From the cell containing the given text, extract its center point as (X, Y) coordinate. 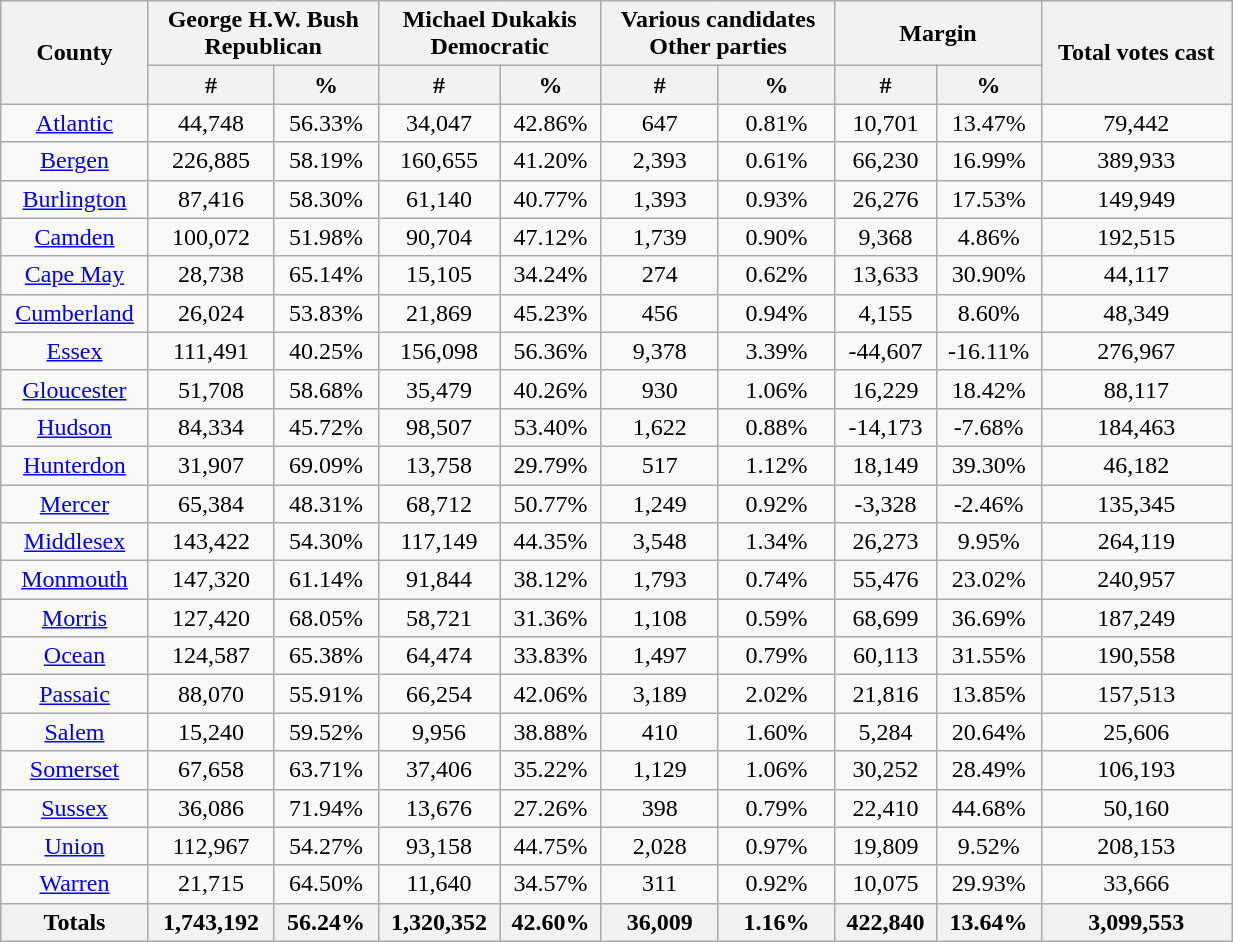
34,047 (439, 123)
3.39% (776, 351)
264,119 (1136, 542)
91,844 (439, 580)
45.72% (326, 427)
135,345 (1136, 503)
156,098 (439, 351)
3,548 (660, 542)
48,349 (1136, 313)
33.83% (550, 656)
18,149 (886, 465)
34.24% (550, 275)
1,249 (660, 503)
Morris (74, 618)
44.35% (550, 542)
930 (660, 389)
54.27% (326, 846)
40.77% (550, 199)
58.68% (326, 389)
93,158 (439, 846)
56.36% (550, 351)
Union (74, 846)
1,622 (660, 427)
31.55% (988, 656)
100,072 (211, 237)
25,606 (1136, 732)
16,229 (886, 389)
Essex (74, 351)
0.97% (776, 846)
56.24% (326, 922)
44.75% (550, 846)
2,393 (660, 161)
-14,173 (886, 427)
15,105 (439, 275)
35,479 (439, 389)
37,406 (439, 770)
2.02% (776, 694)
190,558 (1136, 656)
64,474 (439, 656)
21,715 (211, 884)
184,463 (1136, 427)
13.85% (988, 694)
3,189 (660, 694)
-3,328 (886, 503)
147,320 (211, 580)
51.98% (326, 237)
3,099,553 (1136, 922)
398 (660, 808)
63.71% (326, 770)
36,009 (660, 922)
40.26% (550, 389)
1,320,352 (439, 922)
29.93% (988, 884)
1.60% (776, 732)
4.86% (988, 237)
87,416 (211, 199)
33,666 (1136, 884)
65.38% (326, 656)
County (74, 52)
0.93% (776, 199)
240,957 (1136, 580)
48.31% (326, 503)
Hunterdon (74, 465)
42.06% (550, 694)
Gloucester (74, 389)
1.12% (776, 465)
30,252 (886, 770)
27.26% (550, 808)
13.64% (988, 922)
Cape May (74, 275)
10,701 (886, 123)
8.60% (988, 313)
1,129 (660, 770)
26,273 (886, 542)
10,075 (886, 884)
-2.46% (988, 503)
9,378 (660, 351)
1.34% (776, 542)
66,254 (439, 694)
Atlantic (74, 123)
44.68% (988, 808)
Somerset (74, 770)
Bergen (74, 161)
61,140 (439, 199)
44,748 (211, 123)
42.86% (550, 123)
20.64% (988, 732)
124,587 (211, 656)
0.59% (776, 618)
67,658 (211, 770)
-7.68% (988, 427)
68,712 (439, 503)
9.95% (988, 542)
31.36% (550, 618)
56.33% (326, 123)
Monmouth (74, 580)
1,497 (660, 656)
410 (660, 732)
Burlington (74, 199)
13.47% (988, 123)
44,117 (1136, 275)
98,507 (439, 427)
0.61% (776, 161)
54.30% (326, 542)
34.57% (550, 884)
Cumberland (74, 313)
311 (660, 884)
1.16% (776, 922)
Hudson (74, 427)
456 (660, 313)
47.12% (550, 237)
George H.W. BushRepublican (263, 34)
26,276 (886, 199)
13,633 (886, 275)
71.94% (326, 808)
2,028 (660, 846)
31,907 (211, 465)
88,070 (211, 694)
58.19% (326, 161)
41.20% (550, 161)
23.02% (988, 580)
0.88% (776, 427)
29.79% (550, 465)
Middlesex (74, 542)
274 (660, 275)
117,149 (439, 542)
79,442 (1136, 123)
68,699 (886, 618)
208,153 (1136, 846)
84,334 (211, 427)
15,240 (211, 732)
Salem (74, 732)
Margin (938, 34)
112,967 (211, 846)
1,739 (660, 237)
276,967 (1136, 351)
1,393 (660, 199)
187,249 (1136, 618)
18.42% (988, 389)
30.90% (988, 275)
Warren (74, 884)
35.22% (550, 770)
5,284 (886, 732)
21,816 (886, 694)
46,182 (1136, 465)
36.69% (988, 618)
21,869 (439, 313)
53.40% (550, 427)
51,708 (211, 389)
69.09% (326, 465)
4,155 (886, 313)
Passaic (74, 694)
28.49% (988, 770)
42.60% (550, 922)
68.05% (326, 618)
58.30% (326, 199)
60,113 (886, 656)
65.14% (326, 275)
160,655 (439, 161)
13,758 (439, 465)
226,885 (211, 161)
26,024 (211, 313)
1,108 (660, 618)
157,513 (1136, 694)
-16.11% (988, 351)
-44,607 (886, 351)
65,384 (211, 503)
28,738 (211, 275)
90,704 (439, 237)
59.52% (326, 732)
127,420 (211, 618)
106,193 (1136, 770)
45.23% (550, 313)
53.83% (326, 313)
38.88% (550, 732)
17.53% (988, 199)
Various candidatesOther parties (718, 34)
Camden (74, 237)
16.99% (988, 161)
58,721 (439, 618)
0.94% (776, 313)
19,809 (886, 846)
22,410 (886, 808)
9,956 (439, 732)
0.81% (776, 123)
13,676 (439, 808)
50,160 (1136, 808)
66,230 (886, 161)
422,840 (886, 922)
38.12% (550, 580)
11,640 (439, 884)
647 (660, 123)
0.62% (776, 275)
143,422 (211, 542)
Totals (74, 922)
111,491 (211, 351)
1,793 (660, 580)
0.90% (776, 237)
40.25% (326, 351)
389,933 (1136, 161)
Mercer (74, 503)
149,949 (1136, 199)
Ocean (74, 656)
61.14% (326, 580)
50.77% (550, 503)
9,368 (886, 237)
517 (660, 465)
0.74% (776, 580)
36,086 (211, 808)
192,515 (1136, 237)
1,743,192 (211, 922)
Total votes cast (1136, 52)
39.30% (988, 465)
55,476 (886, 580)
Sussex (74, 808)
Michael DukakisDemocratic (490, 34)
9.52% (988, 846)
55.91% (326, 694)
88,117 (1136, 389)
64.50% (326, 884)
